From the cell containing the given text, extract its center point as (x, y) coordinate. 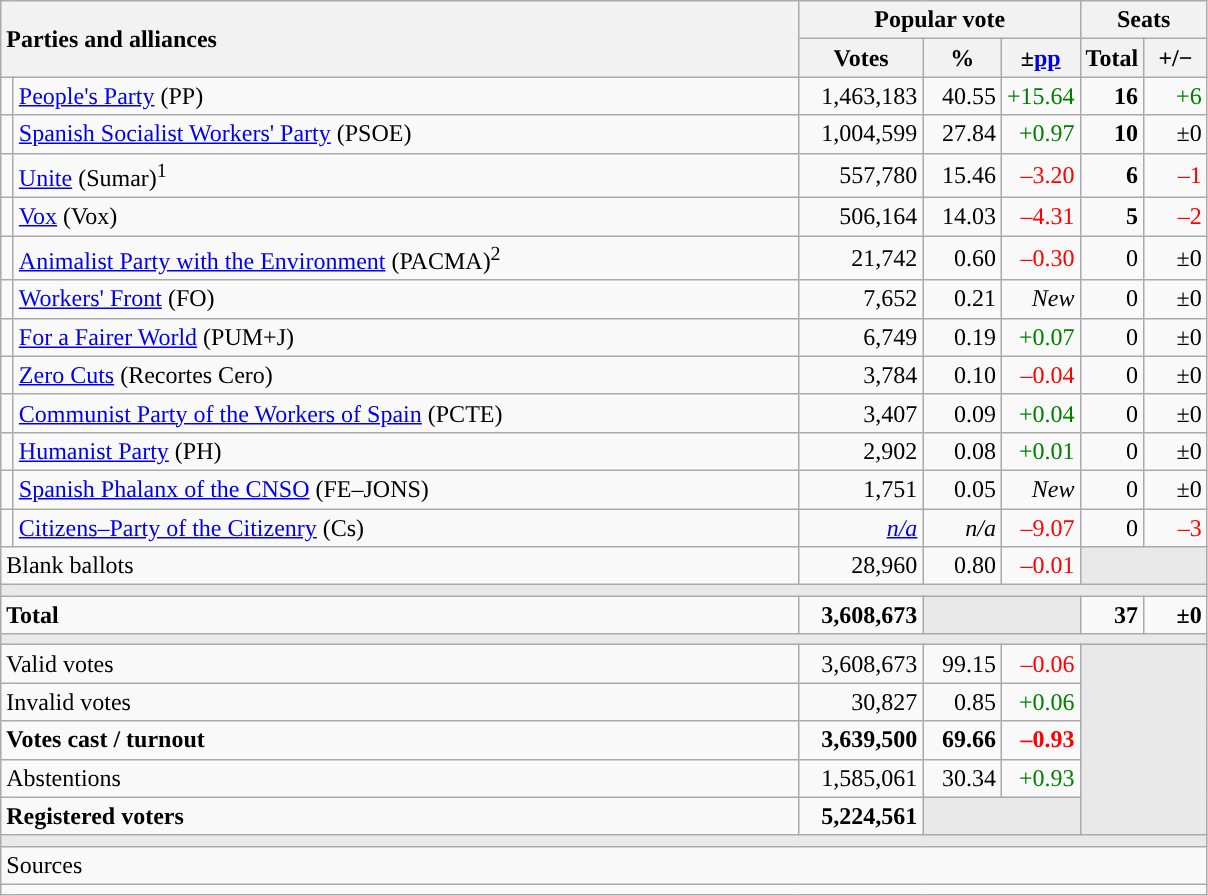
–0.30 (1040, 258)
For a Fairer World (PUM+J) (406, 337)
0.09 (962, 413)
Votes cast / turnout (400, 740)
Parties and alliances (400, 39)
3,407 (861, 413)
1,463,183 (861, 96)
–0.93 (1040, 740)
–0.01 (1040, 566)
6 (1112, 176)
5,224,561 (861, 816)
+6 (1176, 96)
6,749 (861, 337)
Citizens–Party of the Citizenry (Cs) (406, 528)
14.03 (962, 217)
557,780 (861, 176)
1,004,599 (861, 134)
–9.07 (1040, 528)
37 (1112, 615)
Valid votes (400, 664)
–1 (1176, 176)
Communist Party of the Workers of Spain (PCTE) (406, 413)
21,742 (861, 258)
10 (1112, 134)
+0.07 (1040, 337)
40.55 (962, 96)
Invalid votes (400, 702)
Vox (Vox) (406, 217)
Workers' Front (FO) (406, 299)
0.19 (962, 337)
Popular vote (940, 20)
3,784 (861, 375)
–4.31 (1040, 217)
+0.93 (1040, 778)
0.05 (962, 489)
0.80 (962, 566)
+/− (1176, 58)
69.66 (962, 740)
±pp (1040, 58)
Animalist Party with the Environment (PACMA)2 (406, 258)
27.84 (962, 134)
Spanish Socialist Workers' Party (PSOE) (406, 134)
+0.04 (1040, 413)
7,652 (861, 299)
3,639,500 (861, 740)
+0.06 (1040, 702)
30,827 (861, 702)
Zero Cuts (Recortes Cero) (406, 375)
5 (1112, 217)
0.60 (962, 258)
Votes (861, 58)
0.08 (962, 451)
Blank ballots (400, 566)
–2 (1176, 217)
–3 (1176, 528)
506,164 (861, 217)
15.46 (962, 176)
99.15 (962, 664)
28,960 (861, 566)
% (962, 58)
1,751 (861, 489)
Unite (Sumar)1 (406, 176)
Sources (604, 865)
–3.20 (1040, 176)
Seats (1144, 20)
+0.97 (1040, 134)
Abstentions (400, 778)
16 (1112, 96)
–0.06 (1040, 664)
+15.64 (1040, 96)
2,902 (861, 451)
30.34 (962, 778)
Registered voters (400, 816)
–0.04 (1040, 375)
0.10 (962, 375)
0.85 (962, 702)
1,585,061 (861, 778)
+0.01 (1040, 451)
Spanish Phalanx of the CNSO (FE–JONS) (406, 489)
Humanist Party (PH) (406, 451)
0.21 (962, 299)
People's Party (PP) (406, 96)
